Detect which cell encompasses the target text, then output its (x, y) center coordinate. 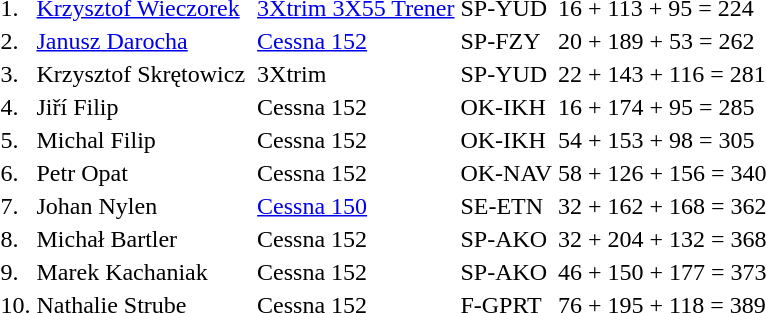
SP-YUD (506, 74)
SP-FZY (506, 41)
Michal Filip (141, 140)
Michał Bartler (141, 239)
Marek Kachaniak (141, 272)
3Xtrim (356, 74)
Krzysztof Skrętowicz (141, 74)
Petr Opat (141, 173)
SE-ETN (506, 206)
Cessna 150 (356, 206)
Jiří Filip (141, 107)
Johan Nylen (141, 206)
Janusz Darocha (141, 41)
OK-NAV (506, 173)
